From the cell containing the given text, extract its center point as [X, Y] coordinate. 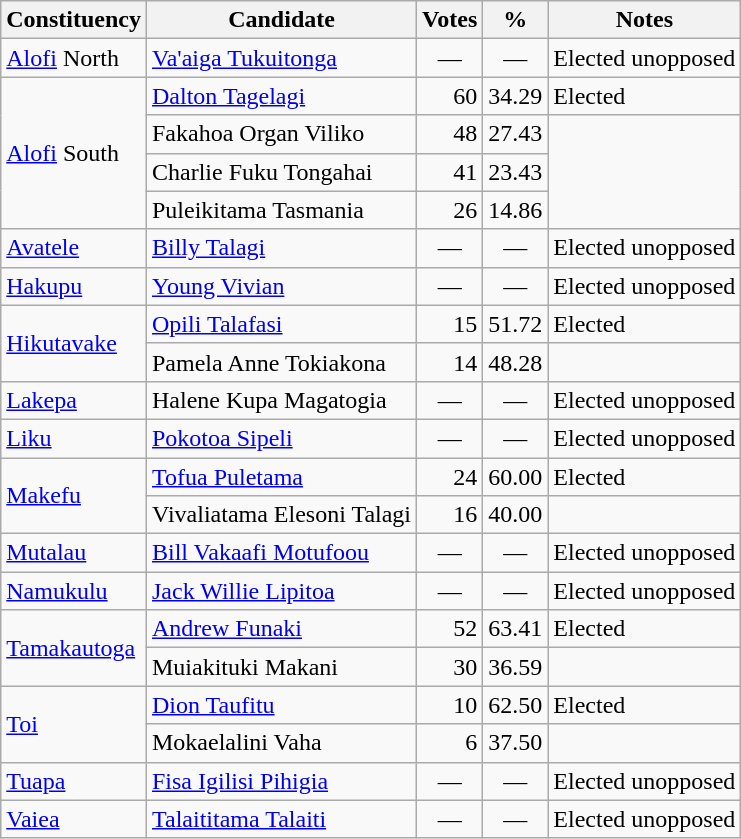
Halene Kupa Magatogia [281, 400]
52 [450, 629]
62.50 [516, 705]
34.29 [516, 96]
Young Vivian [281, 286]
14 [450, 362]
Talaititama Talaiti [281, 819]
24 [450, 477]
30 [450, 667]
Makefu [74, 496]
Vaiea [74, 819]
Opili Talafasi [281, 324]
Dalton Tagelagi [281, 96]
Liku [74, 438]
Tuapa [74, 781]
27.43 [516, 134]
60 [450, 96]
37.50 [516, 743]
51.72 [516, 324]
Puleikitama Tasmania [281, 210]
Vivaliatama Elesoni Talagi [281, 515]
Dion Taufitu [281, 705]
Alofi North [74, 58]
Mutalau [74, 553]
26 [450, 210]
48 [450, 134]
Hakupu [74, 286]
Jack Willie Lipitoa [281, 591]
Muiakituki Makani [281, 667]
Alofi South [74, 153]
Billy Talagi [281, 248]
36.59 [516, 667]
Lakepa [74, 400]
Andrew Funaki [281, 629]
Votes [450, 20]
6 [450, 743]
Candidate [281, 20]
Charlie Fuku Tongahai [281, 172]
14.86 [516, 210]
Mokaelalini Vaha [281, 743]
Toi [74, 724]
Notes [644, 20]
48.28 [516, 362]
40.00 [516, 515]
Bill Vakaafi Motufoou [281, 553]
Avatele [74, 248]
10 [450, 705]
16 [450, 515]
Namukulu [74, 591]
Hikutavake [74, 343]
23.43 [516, 172]
15 [450, 324]
60.00 [516, 477]
Va'aiga Tukuitonga [281, 58]
41 [450, 172]
% [516, 20]
Tamakautoga [74, 648]
63.41 [516, 629]
Pamela Anne Tokiakona [281, 362]
Fakahoa Organ Viliko [281, 134]
Pokotoa Sipeli [281, 438]
Fisa Igilisi Pihigia [281, 781]
Tofua Puletama [281, 477]
Constituency [74, 20]
